Pinpoint the cell where the given text exists, returning its [X, Y] midpoint coordinate. 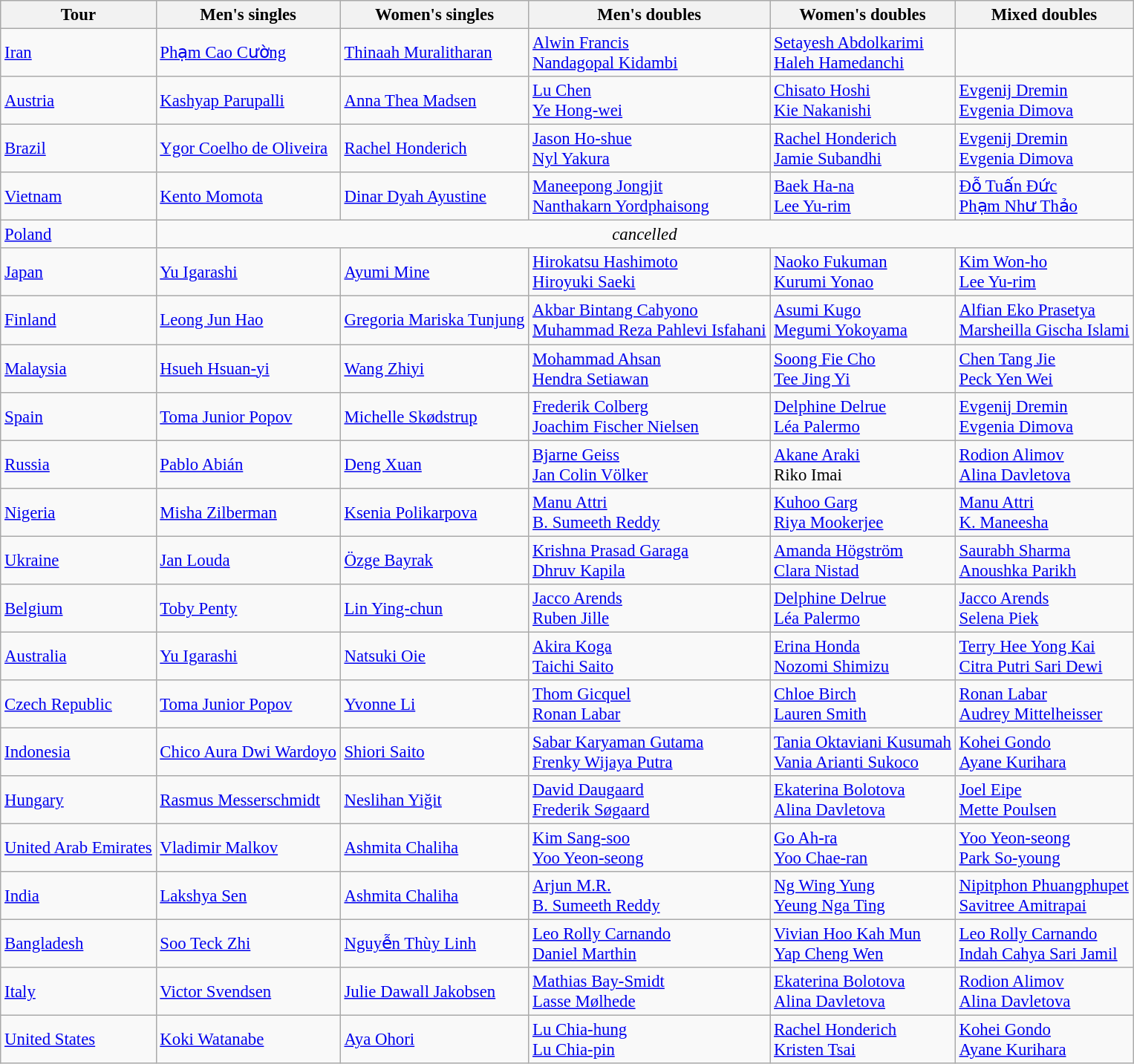
Ukraine [79, 560]
Chen Tang Jie Peck Yen Wei [1044, 368]
Austria [79, 101]
Özge Bayrak [434, 560]
Russia [79, 465]
Chico Aura Dwi Wardoyo [248, 751]
Vietnam [79, 196]
Maneepong Jongjit Nanthakarn Yordphaisong [649, 196]
Men's doubles [649, 15]
Asumi Kugo Megumi Yokoyama [863, 321]
Krishna Prasad Garaga Dhruv Kapila [649, 560]
Sabar Karyaman Gutama Frenky Wijaya Putra [649, 751]
Lin Ying-chun [434, 609]
Spain [79, 416]
Bangladesh [79, 944]
Jacco Arends Ruben Jille [649, 609]
Pablo Abián [248, 465]
United States [79, 1039]
Manu Attri K. Maneesha [1044, 512]
Frederik Colberg Joachim Fischer Nielsen [649, 416]
Australia [79, 656]
Hsueh Hsuan-yi [248, 368]
Leo Rolly Carnando Daniel Marthin [649, 944]
Leo Rolly Carnando Indah Cahya Sari Jamil [1044, 944]
Vladimir Malkov [248, 848]
Mixed doubles [1044, 15]
Mathias Bay-Smidt Lasse Mølhede [649, 992]
Rachel Honderich [434, 148]
Tour [79, 15]
Rachel Honderich Jamie Subandhi [863, 148]
Malaysia [79, 368]
Nipitphon Phuangphupet Savitree Amitrapai [1044, 895]
Erina Honda Nozomi Shimizu [863, 656]
Dinar Dyah Ayustine [434, 196]
Jacco Arends Selena Piek [1044, 609]
United Arab Emirates [79, 848]
Kuhoo Garg Riya Mookerjee [863, 512]
Naoko Fukuman Kurumi Yonao [863, 272]
Arjun M.R. B. Sumeeth Reddy [649, 895]
Belgium [79, 609]
Thom Gicquel Ronan Labar [649, 704]
Nguyễn Thùy Linh [434, 944]
Women's doubles [863, 15]
Alwin Francis Nandagopal Kidambi [649, 53]
Thinaah Muralitharan [434, 53]
Joel Eipe Mette Poulsen [1044, 800]
Nigeria [79, 512]
David Daugaard Frederik Søgaard [649, 800]
Lakshya Sen [248, 895]
Finland [79, 321]
Deng Xuan [434, 465]
Tania Oktaviani Kusumah Vania Arianti Sukoco [863, 751]
Saurabh Sharma Anoushka Parikh [1044, 560]
Poland [79, 235]
Lu Chen Ye Hong-wei [649, 101]
Men's singles [248, 15]
Soong Fie Cho Tee Jing Yi [863, 368]
Mohammad Ahsan Hendra Setiawan [649, 368]
Alfian Eko Prasetya Marsheilla Gischa Islami [1044, 321]
Czech Republic [79, 704]
Michelle Skødstrup [434, 416]
Akbar Bintang Cahyono Muhammad Reza Pahlevi Isfahani [649, 321]
Yoo Yeon-seong Park So-young [1044, 848]
Phạm Cao Cường [248, 53]
Soo Teck Zhi [248, 944]
Neslihan Yiğit [434, 800]
Lu Chia-hung Lu Chia-pin [649, 1039]
Julie Dawall Jakobsen [434, 992]
Kashyap Parupalli [248, 101]
Shiori Saito [434, 751]
Hirokatsu Hashimoto Hiroyuki Saeki [649, 272]
Bjarne Geiss Jan Colin Völker [649, 465]
Gregoria Mariska Tunjung [434, 321]
Rachel Honderich Kristen Tsai [863, 1039]
Women's singles [434, 15]
Chloe Birch Lauren Smith [863, 704]
Go Ah-ra Yoo Chae-ran [863, 848]
Setayesh Abdolkarimi Haleh Hamedanchi [863, 53]
Hungary [79, 800]
Iran [79, 53]
Rasmus Messerschmidt [248, 800]
cancelled [645, 235]
Đỗ Tuấn Đức Phạm Như Thảo [1044, 196]
Amanda Högström Clara Nistad [863, 560]
Natsuki Oie [434, 656]
Ayumi Mine [434, 272]
Manu Attri B. Sumeeth Reddy [649, 512]
Japan [79, 272]
Ygor Coelho de Oliveira [248, 148]
Akane Araki Riko Imai [863, 465]
Chisato Hoshi Kie Nakanishi [863, 101]
Kento Momota [248, 196]
Victor Svendsen [248, 992]
Vivian Hoo Kah Mun Yap Cheng Wen [863, 944]
Akira Koga Taichi Saito [649, 656]
Kim Sang-soo Yoo Yeon-seong [649, 848]
Koki Watanabe [248, 1039]
Jason Ho-shue Nyl Yakura [649, 148]
Toby Penty [248, 609]
Indonesia [79, 751]
Aya Ohori [434, 1039]
Italy [79, 992]
Terry Hee Yong Kai Citra Putri Sari Dewi [1044, 656]
Misha Zilberman [248, 512]
Kim Won-ho Lee Yu-rim [1044, 272]
Anna Thea Madsen [434, 101]
India [79, 895]
Ronan Labar Audrey Mittelheisser [1044, 704]
Wang Zhiyi [434, 368]
Jan Louda [248, 560]
Brazil [79, 148]
Ksenia Polikarpova [434, 512]
Yvonne Li [434, 704]
Leong Jun Hao [248, 321]
Baek Ha-na Lee Yu-rim [863, 196]
Ng Wing Yung Yeung Nga Ting [863, 895]
